Return the (x, y) coordinate for the center point of the cell that contains the specified text.  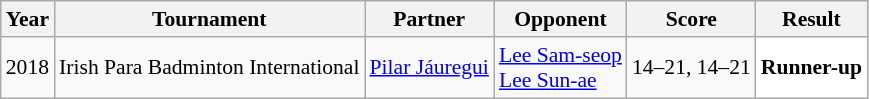
14–21, 14–21 (692, 68)
Pilar Jáuregui (428, 68)
2018 (28, 68)
Lee Sam-seop Lee Sun-ae (560, 68)
Opponent (560, 19)
Result (812, 19)
Irish Para Badminton International (209, 68)
Tournament (209, 19)
Score (692, 19)
Runner-up (812, 68)
Year (28, 19)
Partner (428, 19)
